Locate the cell with the specified text and output its [x, y] center coordinate. 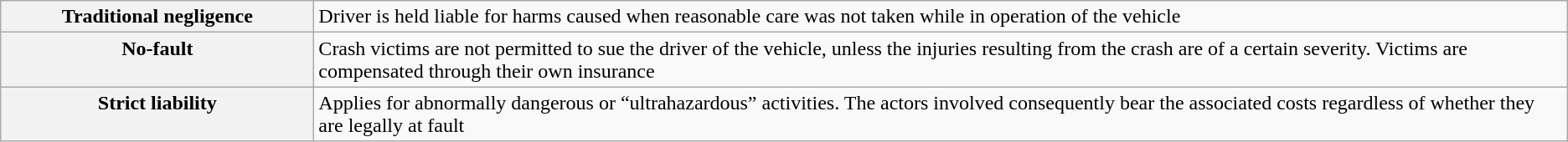
Driver is held liable for harms caused when reasonable care was not taken while in operation of the vehicle [941, 17]
Strict liability [157, 114]
No-fault [157, 60]
Traditional negligence [157, 17]
